For the text-containing cell, return its midpoint in [X, Y] coordinate format. 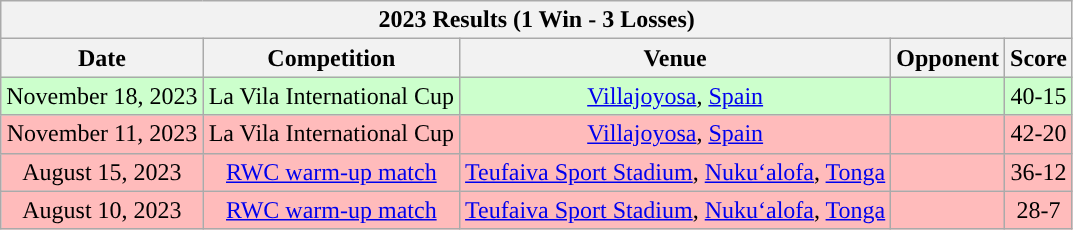
42-20 [1039, 134]
36-12 [1039, 172]
Score [1039, 58]
Opponent [948, 58]
Competition [331, 58]
Venue [676, 58]
28-7 [1039, 210]
November 11, 2023 [102, 134]
40-15 [1039, 96]
August 10, 2023 [102, 210]
August 15, 2023 [102, 172]
November 18, 2023 [102, 96]
Date [102, 58]
2023 Results (1 Win - 3 Losses) [537, 20]
